Return [X, Y] of the center of cell containing provided text 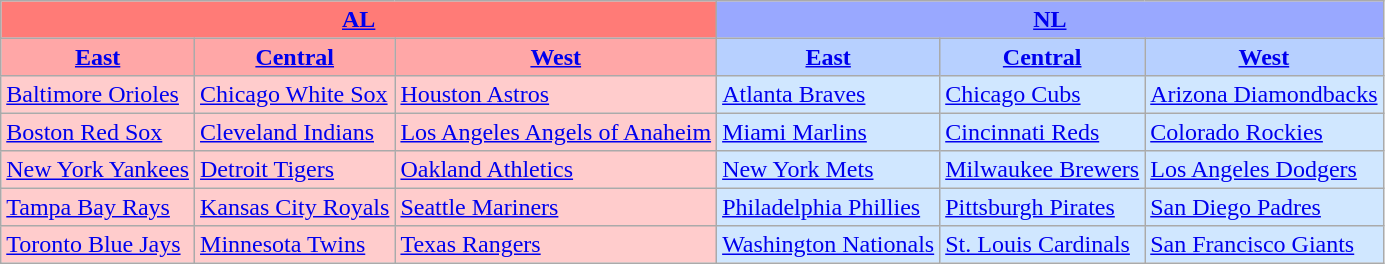
Baltimore Orioles [98, 94]
New York Yankees [98, 170]
Pittsburgh Pirates [1042, 206]
Seattle Mariners [556, 206]
New York Mets [828, 170]
Chicago Cubs [1042, 94]
Tampa Bay Rays [98, 206]
Boston Red Sox [98, 132]
Philadelphia Phillies [828, 206]
Los Angeles Dodgers [1264, 170]
Los Angeles Angels of Anaheim [556, 132]
Miami Marlins [828, 132]
AL [359, 20]
San Diego Padres [1264, 206]
Milwaukee Brewers [1042, 170]
Minnesota Twins [295, 244]
San Francisco Giants [1264, 244]
Cleveland Indians [295, 132]
Cincinnati Reds [1042, 132]
Oakland Athletics [556, 170]
Houston Astros [556, 94]
Washington Nationals [828, 244]
Chicago White Sox [295, 94]
Detroit Tigers [295, 170]
Arizona Diamondbacks [1264, 94]
Kansas City Royals [295, 206]
NL [1050, 20]
Texas Rangers [556, 244]
Atlanta Braves [828, 94]
Colorado Rockies [1264, 132]
St. Louis Cardinals [1042, 244]
Toronto Blue Jays [98, 244]
